Output the [X, Y] coordinate of the center of the cell containing the given text.  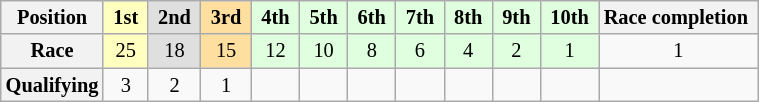
15 [226, 51]
Position [52, 17]
4 [468, 51]
2nd [174, 17]
6th [372, 17]
25 [126, 51]
10 [323, 51]
5th [323, 17]
12 [275, 51]
Race [52, 51]
7th [420, 17]
3 [126, 85]
3rd [226, 17]
6 [420, 51]
8th [468, 17]
10th [569, 17]
9th [516, 17]
8 [372, 51]
18 [174, 51]
1st [126, 17]
Race completion [678, 17]
Qualifying [52, 85]
4th [275, 17]
